Identify which cell holds the provided text, then report its (x, y) central coordinate. 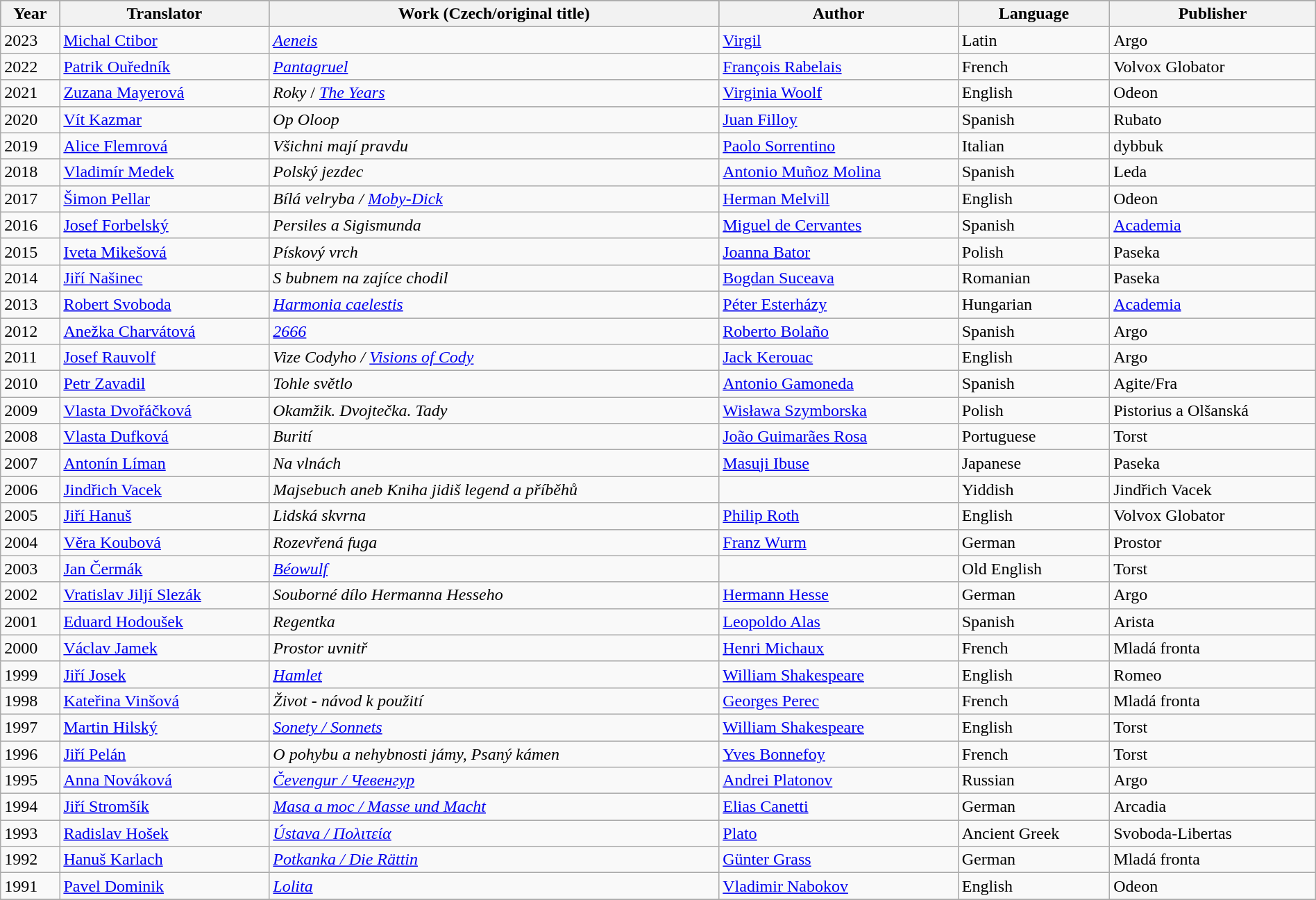
Pantagruel (494, 67)
2002 (31, 595)
Lolita (494, 886)
Kateřina Vinšová (164, 701)
Na vlnách (494, 463)
2017 (31, 199)
2666 (494, 331)
Romanian (1034, 278)
Henri Michaux (838, 648)
Arista (1213, 622)
Potkanka / Die Rättin (494, 860)
1999 (31, 674)
1992 (31, 860)
1991 (31, 886)
Burití (494, 437)
Život - návod k použití (494, 701)
Virgil (838, 40)
Václav Jamek (164, 648)
2020 (31, 119)
Radislav Hošek (164, 833)
Masa a moc / Masse und Macht (494, 807)
S bubnem na zajíce chodil (494, 278)
2015 (31, 251)
1993 (31, 833)
Rozevřená fuga (494, 542)
Svoboda-Libertas (1213, 833)
Hanuš Karlach (164, 860)
Rubato (1213, 119)
Péter Esterházy (838, 304)
Antonio Muñoz Molina (838, 172)
Pavel Dominik (164, 886)
Všichni mají pravdu (494, 146)
Yves Bonnefoy (838, 753)
Andrei Platonov (838, 781)
Hamlet (494, 674)
Okamžik. Dvojtečka. Tady (494, 410)
2003 (31, 569)
Béowulf (494, 569)
Elias Canetti (838, 807)
Alice Flemrová (164, 146)
Eduard Hodoušek (164, 622)
Georges Perec (838, 701)
Yiddish (1034, 490)
Joanna Bator (838, 251)
Pískový vrch (494, 251)
Vlasta Dvořáčková (164, 410)
Russian (1034, 781)
1998 (31, 701)
Franz Wurm (838, 542)
2019 (31, 146)
Bílá velryba / Moby-Dick (494, 199)
Work (Czech/original title) (494, 14)
2001 (31, 622)
2010 (31, 384)
Josef Forbelský (164, 225)
Michal Ctibor (164, 40)
Martin Hilský (164, 727)
dybbuk (1213, 146)
Hungarian (1034, 304)
Pistorius a Olšanská (1213, 410)
Ancient Greek (1034, 833)
Aeneis (494, 40)
Japanese (1034, 463)
Ústava / Πολιτεία (494, 833)
Tohle světlo (494, 384)
Sonety / Sonnets (494, 727)
2018 (31, 172)
2016 (31, 225)
Věra Koubová (164, 542)
Günter Grass (838, 860)
Čevengur / Чевенгур (494, 781)
Language (1034, 14)
2007 (31, 463)
Juan Filloy (838, 119)
François Rabelais (838, 67)
Year (31, 14)
Philip Roth (838, 516)
Virginia Woolf (838, 93)
João Guimarães Rosa (838, 437)
2023 (31, 40)
Leda (1213, 172)
Polský jezdec (494, 172)
2011 (31, 358)
Roberto Bolaño (838, 331)
Miguel de Cervantes (838, 225)
Jiří Josek (164, 674)
Harmonia caelestis (494, 304)
Vladimír Medek (164, 172)
O pohybu a nehybnosti jámy, Psaný kámen (494, 753)
Plato (838, 833)
Jack Kerouac (838, 358)
Jan Čermák (164, 569)
Roky / The Years (494, 93)
Author (838, 14)
Arcadia (1213, 807)
2012 (31, 331)
Anna Nováková (164, 781)
2000 (31, 648)
Vít Kazmar (164, 119)
2009 (31, 410)
Josef Rauvolf (164, 358)
Regentka (494, 622)
Wisława Szymborska (838, 410)
2014 (31, 278)
Bogdan Suceava (838, 278)
Zuzana Mayerová (164, 93)
Jiří Hanuš (164, 516)
2006 (31, 490)
Latin (1034, 40)
Prostor (1213, 542)
Vladimir Nabokov (838, 886)
1996 (31, 753)
Antonín Líman (164, 463)
Jiří Pelán (164, 753)
2008 (31, 437)
1995 (31, 781)
Petr Zavadil (164, 384)
Leopoldo Alas (838, 622)
Herman Melvill (838, 199)
Portuguese (1034, 437)
Anežka Charvátová (164, 331)
Italian (1034, 146)
Hermann Hesse (838, 595)
Prostor uvnitř (494, 648)
Romeo (1213, 674)
2022 (31, 67)
Jiří Našinec (164, 278)
2013 (31, 304)
Persiles a Sigismunda (494, 225)
Patrik Ouředník (164, 67)
Antonio Gamoneda (838, 384)
Paolo Sorrentino (838, 146)
Translator (164, 14)
Šimon Pellar (164, 199)
Vlasta Dufková (164, 437)
Lidská skvrna (494, 516)
Majsebuch aneb Kniha jidiš legend a příběhů (494, 490)
Publisher (1213, 14)
1997 (31, 727)
Agite/Fra (1213, 384)
Op Oloop (494, 119)
Old English (1034, 569)
Vratislav Jiljí Slezák (164, 595)
2004 (31, 542)
Iveta Mikešová (164, 251)
Souborné dílo Hermanna Hesseho (494, 595)
2021 (31, 93)
Jiří Stromšík (164, 807)
Masuji Ibuse (838, 463)
1994 (31, 807)
Vize Codyho / Visions of Cody (494, 358)
2005 (31, 516)
Robert Svoboda (164, 304)
